Determine the [x, y] coordinate at the center of the cell enclosing the given text.  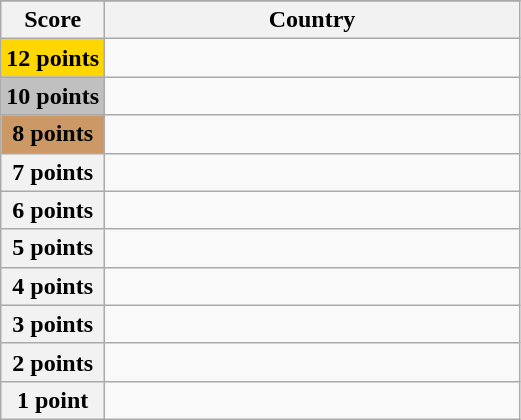
Score [53, 20]
3 points [53, 324]
6 points [53, 210]
4 points [53, 286]
5 points [53, 248]
8 points [53, 134]
10 points [53, 96]
12 points [53, 58]
2 points [53, 362]
Country [312, 20]
1 point [53, 400]
7 points [53, 172]
